Return the [X, Y] coordinate for the center point of the cell that contains the specified text.  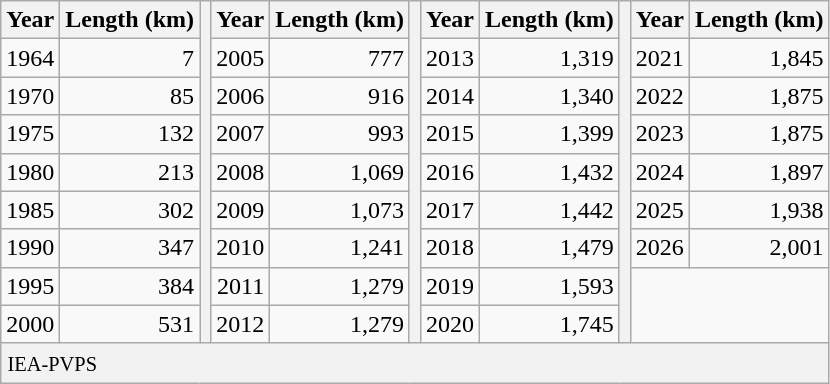
2015 [450, 134]
7 [130, 58]
916 [340, 96]
2026 [660, 248]
1,479 [550, 248]
2009 [240, 210]
213 [130, 172]
1,073 [340, 210]
1,069 [340, 172]
1990 [30, 248]
1,241 [340, 248]
1,432 [550, 172]
2008 [240, 172]
1,845 [759, 58]
347 [130, 248]
1964 [30, 58]
2018 [450, 248]
2000 [30, 324]
1,340 [550, 96]
2012 [240, 324]
85 [130, 96]
1970 [30, 96]
2007 [240, 134]
132 [130, 134]
2025 [660, 210]
1995 [30, 286]
2016 [450, 172]
1,593 [550, 286]
1985 [30, 210]
2019 [450, 286]
2011 [240, 286]
1,442 [550, 210]
IEA-PVPS [415, 363]
2010 [240, 248]
2005 [240, 58]
777 [340, 58]
384 [130, 286]
1975 [30, 134]
1,399 [550, 134]
302 [130, 210]
531 [130, 324]
2020 [450, 324]
2024 [660, 172]
1980 [30, 172]
2,001 [759, 248]
1,897 [759, 172]
2017 [450, 210]
2013 [450, 58]
2023 [660, 134]
2014 [450, 96]
1,938 [759, 210]
2022 [660, 96]
2021 [660, 58]
2006 [240, 96]
993 [340, 134]
1,319 [550, 58]
1,745 [550, 324]
